Pinpoint the cell where the given text exists, returning its [x, y] midpoint coordinate. 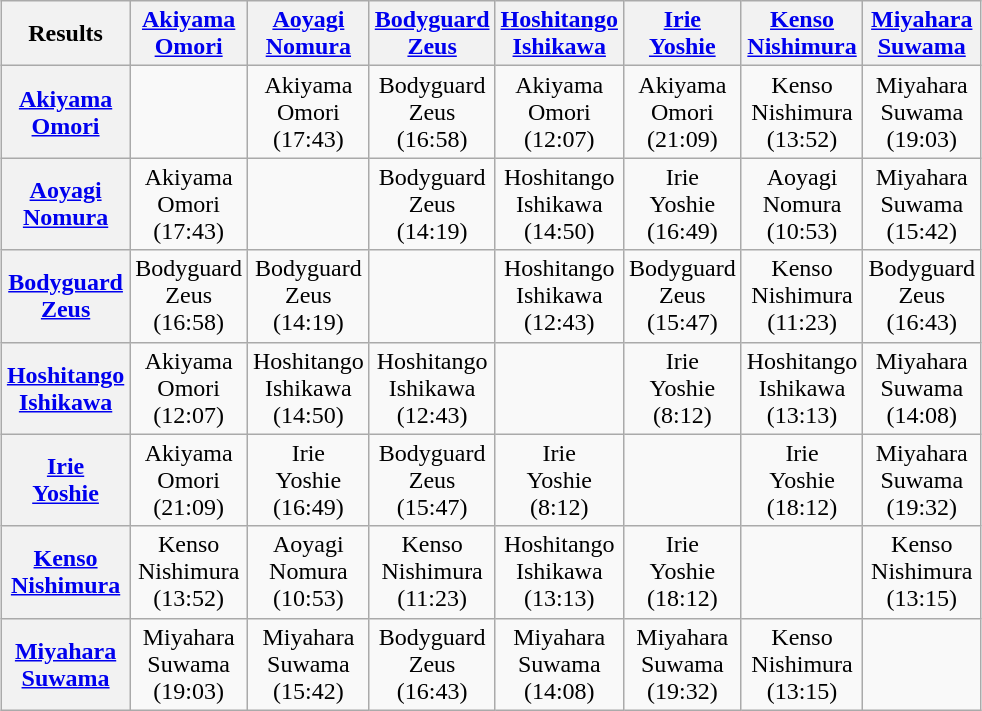
Results [65, 34]
